Return (X, Y) of the center of cell containing provided text 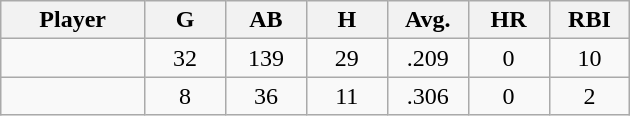
32 (186, 58)
RBI (590, 20)
.209 (428, 58)
11 (346, 96)
HR (508, 20)
2 (590, 96)
139 (266, 58)
36 (266, 96)
AB (266, 20)
Avg. (428, 20)
8 (186, 96)
.306 (428, 96)
H (346, 20)
29 (346, 58)
10 (590, 58)
G (186, 20)
Player (73, 20)
